Provide the (X, Y) coordinate of the cell's center where the given text is located.  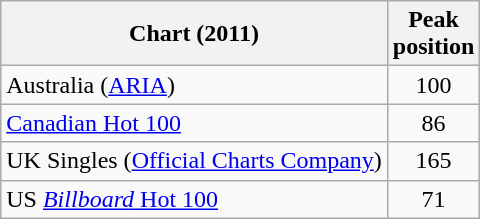
Chart (2011) (194, 34)
100 (433, 85)
Peakposition (433, 34)
86 (433, 123)
Australia (ARIA) (194, 85)
US Billboard Hot 100 (194, 199)
Canadian Hot 100 (194, 123)
UK Singles (Official Charts Company) (194, 161)
71 (433, 199)
165 (433, 161)
